Search for the cell housing the specified text and yield its [X, Y] center coordinate. 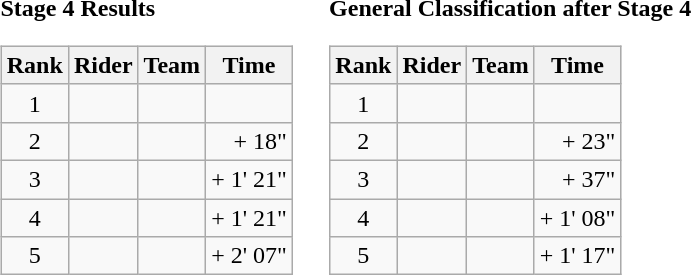
+ 18" [250, 141]
+ 1' 08" [578, 217]
+ 37" [578, 179]
+ 1' 17" [578, 256]
+ 23" [578, 141]
+ 2' 07" [250, 256]
